Return (x, y) of the center of cell containing provided text 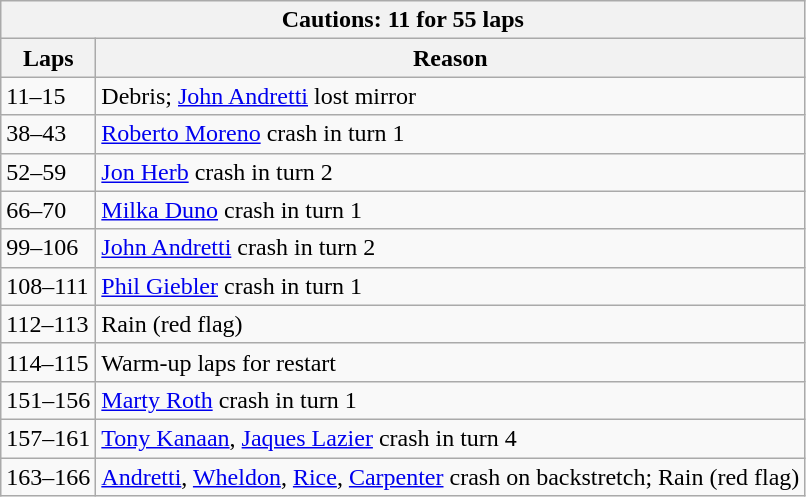
Warm-up laps for restart (450, 362)
38–43 (48, 134)
Tony Kanaan, Jaques Lazier crash in turn 4 (450, 438)
John Andretti crash in turn 2 (450, 248)
Andretti, Wheldon, Rice, Carpenter crash on backstretch; Rain (red flag) (450, 477)
11–15 (48, 96)
108–111 (48, 286)
112–113 (48, 324)
Milka Duno crash in turn 1 (450, 210)
52–59 (48, 172)
114–115 (48, 362)
Roberto Moreno crash in turn 1 (450, 134)
Marty Roth crash in turn 1 (450, 400)
Phil Giebler crash in turn 1 (450, 286)
157–161 (48, 438)
99–106 (48, 248)
Reason (450, 58)
Laps (48, 58)
66–70 (48, 210)
Jon Herb crash in turn 2 (450, 172)
163–166 (48, 477)
Debris; John Andretti lost mirror (450, 96)
Rain (red flag) (450, 324)
Cautions: 11 for 55 laps (403, 20)
151–156 (48, 400)
